Return (x, y) of the center of cell containing provided text 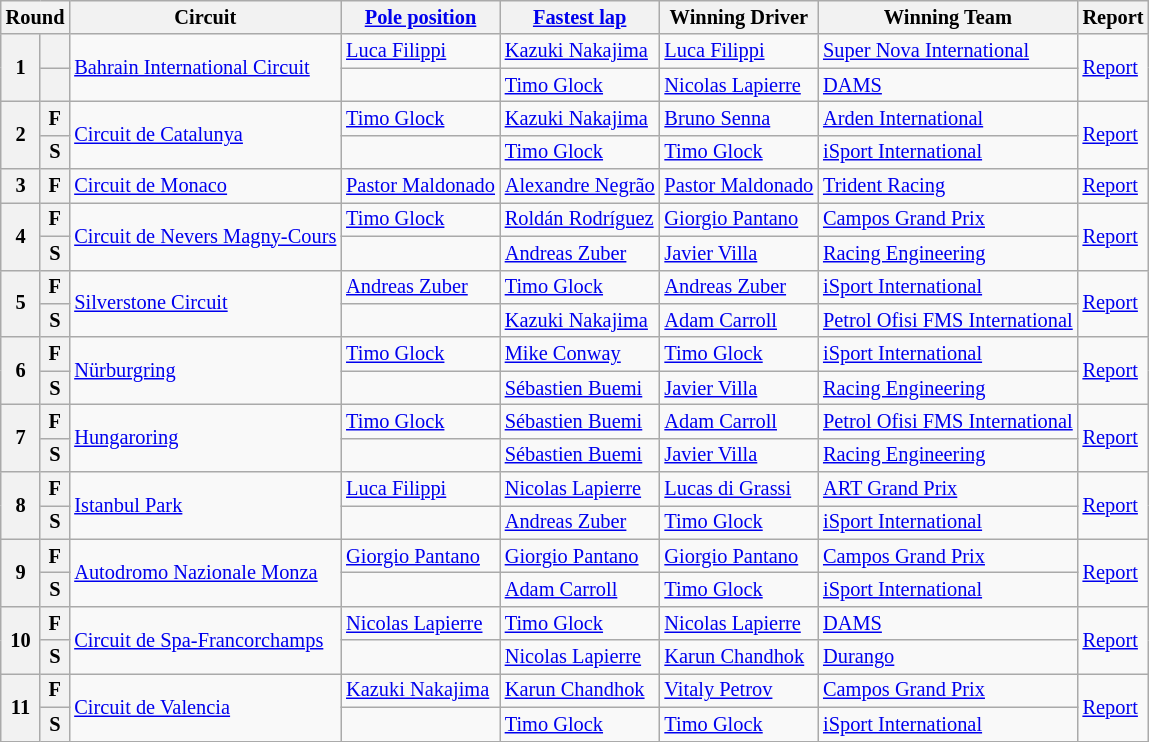
Round (36, 17)
7 (20, 438)
Hungaroring (205, 438)
Circuit de Catalunya (205, 134)
Circuit de Monaco (205, 186)
Circuit de Valencia (205, 706)
Bahrain International Circuit (205, 68)
Circuit (205, 17)
Mike Conway (580, 354)
Winning Driver (740, 17)
1 (20, 68)
Autodromo Nazionale Monza (205, 572)
Alexandre Negrão (580, 186)
3 (20, 186)
Silverstone Circuit (205, 304)
Istanbul Park (205, 506)
Lucas di Grassi (740, 489)
4 (20, 236)
Circuit de Spa-Francorchamps (205, 640)
Super Nova International (948, 51)
9 (20, 572)
Trident Racing (948, 186)
Pole position (420, 17)
6 (20, 370)
Fastest lap (580, 17)
2 (20, 134)
10 (20, 640)
ART Grand Prix (948, 489)
Arden International (948, 118)
8 (20, 506)
Circuit de Nevers Magny-Cours (205, 236)
Winning Team (948, 17)
Bruno Senna (740, 118)
Nürburgring (205, 370)
Roldán Rodríguez (580, 219)
5 (20, 304)
Vitaly Petrov (740, 690)
Durango (948, 657)
11 (20, 706)
